Detect which cell encompasses the target text, then output its (x, y) center coordinate. 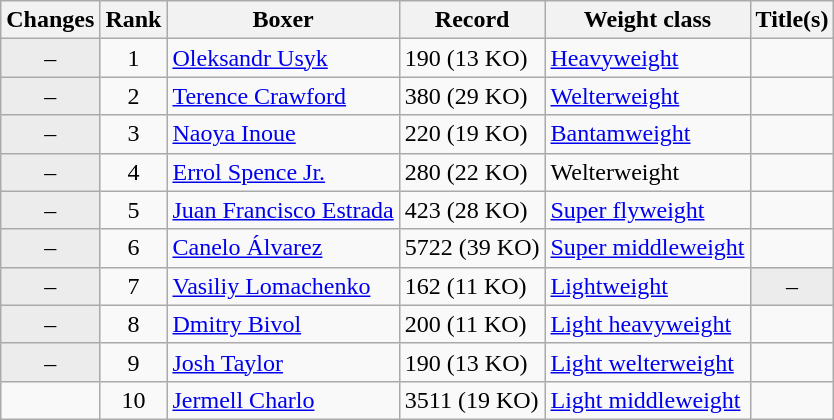
3 (134, 134)
Super flyweight (648, 210)
Jermell Charlo (283, 400)
Dmitry Bivol (283, 324)
Vasiliy Lomachenko (283, 286)
8 (134, 324)
Record (472, 20)
Boxer (283, 20)
Weight class (648, 20)
10 (134, 400)
Terence Crawford (283, 96)
Super middleweight (648, 248)
4 (134, 172)
5 (134, 210)
423 (28 KO) (472, 210)
162 (11 KO) (472, 286)
5722 (39 KO) (472, 248)
Heavyweight (648, 58)
Light middleweight (648, 400)
Errol Spence Jr. (283, 172)
9 (134, 362)
Rank (134, 20)
380 (29 KO) (472, 96)
Title(s) (792, 20)
Josh Taylor (283, 362)
3511 (19 KO) (472, 400)
Changes (50, 20)
Light welterweight (648, 362)
Naoya Inoue (283, 134)
6 (134, 248)
220 (19 KO) (472, 134)
Oleksandr Usyk (283, 58)
7 (134, 286)
Juan Francisco Estrada (283, 210)
Canelo Álvarez (283, 248)
Bantamweight (648, 134)
Lightweight (648, 286)
200 (11 KO) (472, 324)
Light heavyweight (648, 324)
1 (134, 58)
2 (134, 96)
280 (22 KO) (472, 172)
